Return the (x, y) coordinate for the center point of the cell that contains the specified text.  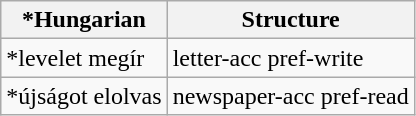
*levelet megír (84, 58)
letter-acc pref-write (290, 58)
Structure (290, 20)
newspaper-acc pref-read (290, 96)
*újságot elolvas (84, 96)
*Hungarian (84, 20)
